Return (x, y) of the center of cell containing provided text 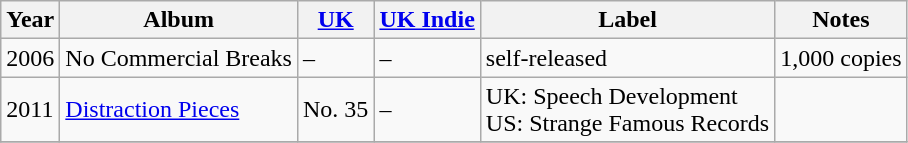
Notes (841, 20)
UK: Speech DevelopmentUS: Strange Famous Records (627, 110)
No Commercial Breaks (179, 58)
Distraction Pieces (179, 110)
2006 (30, 58)
UK (335, 20)
UK Indie (427, 20)
self-released (627, 58)
Year (30, 20)
Album (179, 20)
1,000 copies (841, 58)
Label (627, 20)
No. 35 (335, 110)
2011 (30, 110)
